From the cell containing the given text, extract its center point as [X, Y] coordinate. 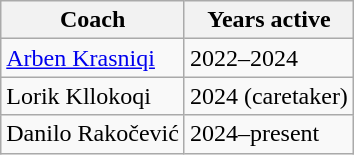
2024–present [268, 134]
Lorik Kllokoqi [93, 96]
2022–2024 [268, 58]
Years active [268, 20]
Danilo Rakočević [93, 134]
Coach [93, 20]
Arben Krasniqi [93, 58]
2024 (caretaker) [268, 96]
